From the cell containing the given text, extract its center point as [x, y] coordinate. 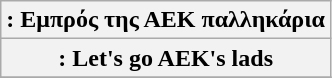
: Let's go AEK's lads [166, 58]
: Εμπρός της ΑΕΚ παλληκάρια [166, 20]
